Find where the given text appears and provide that cell's center as [X, Y] coordinate. 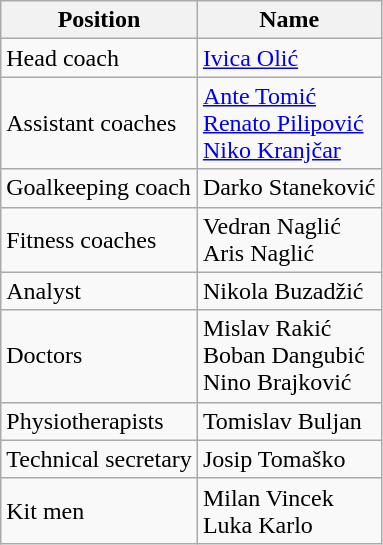
Physiotherapists [100, 421]
Tomislav Buljan [289, 421]
Technical secretary [100, 459]
Mislav Rakić Boban Dangubić Nino Brajković [289, 356]
Name [289, 20]
Position [100, 20]
Fitness coaches [100, 240]
Assistant coaches [100, 123]
Doctors [100, 356]
Ante Tomić Renato Pilipović Niko Kranjčar [289, 123]
Kit men [100, 510]
Josip Tomaško [289, 459]
Ivica Olić [289, 58]
Darko Staneković [289, 188]
Nikola Buzadžić [289, 291]
Goalkeeping coach [100, 188]
Head coach [100, 58]
Analyst [100, 291]
Vedran Naglić Aris Naglić [289, 240]
Milan Vincek Luka Karlo [289, 510]
